Search for the cell housing the specified text and yield its (X, Y) center coordinate. 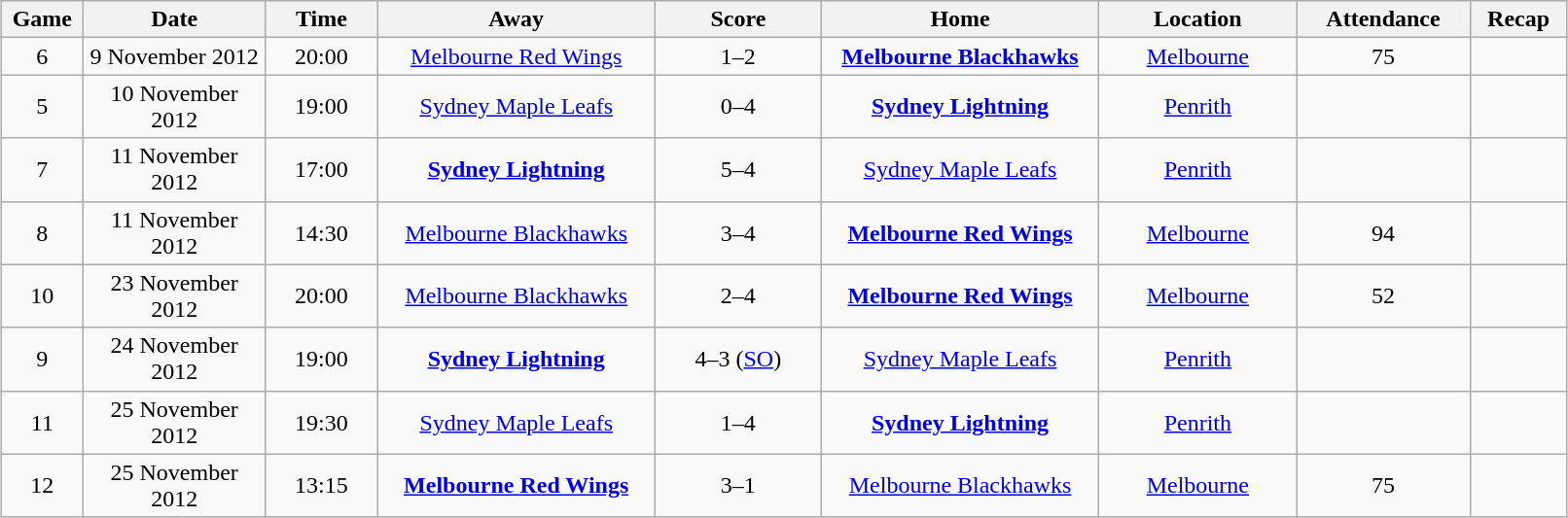
24 November 2012 (175, 360)
1–2 (737, 56)
94 (1383, 233)
52 (1383, 295)
9 November 2012 (175, 56)
Score (737, 19)
14:30 (321, 233)
10 (43, 295)
5–4 (737, 169)
5 (43, 107)
23 November 2012 (175, 295)
10 November 2012 (175, 107)
1–4 (737, 422)
6 (43, 56)
4–3 (SO) (737, 360)
13:15 (321, 486)
Game (43, 19)
12 (43, 486)
9 (43, 360)
Recap (1518, 19)
17:00 (321, 169)
Time (321, 19)
Away (516, 19)
Home (959, 19)
0–4 (737, 107)
3–1 (737, 486)
8 (43, 233)
Date (175, 19)
2–4 (737, 295)
3–4 (737, 233)
7 (43, 169)
11 (43, 422)
Attendance (1383, 19)
19:30 (321, 422)
Location (1198, 19)
